Output the (X, Y) coordinate of the center of the cell containing the given text.  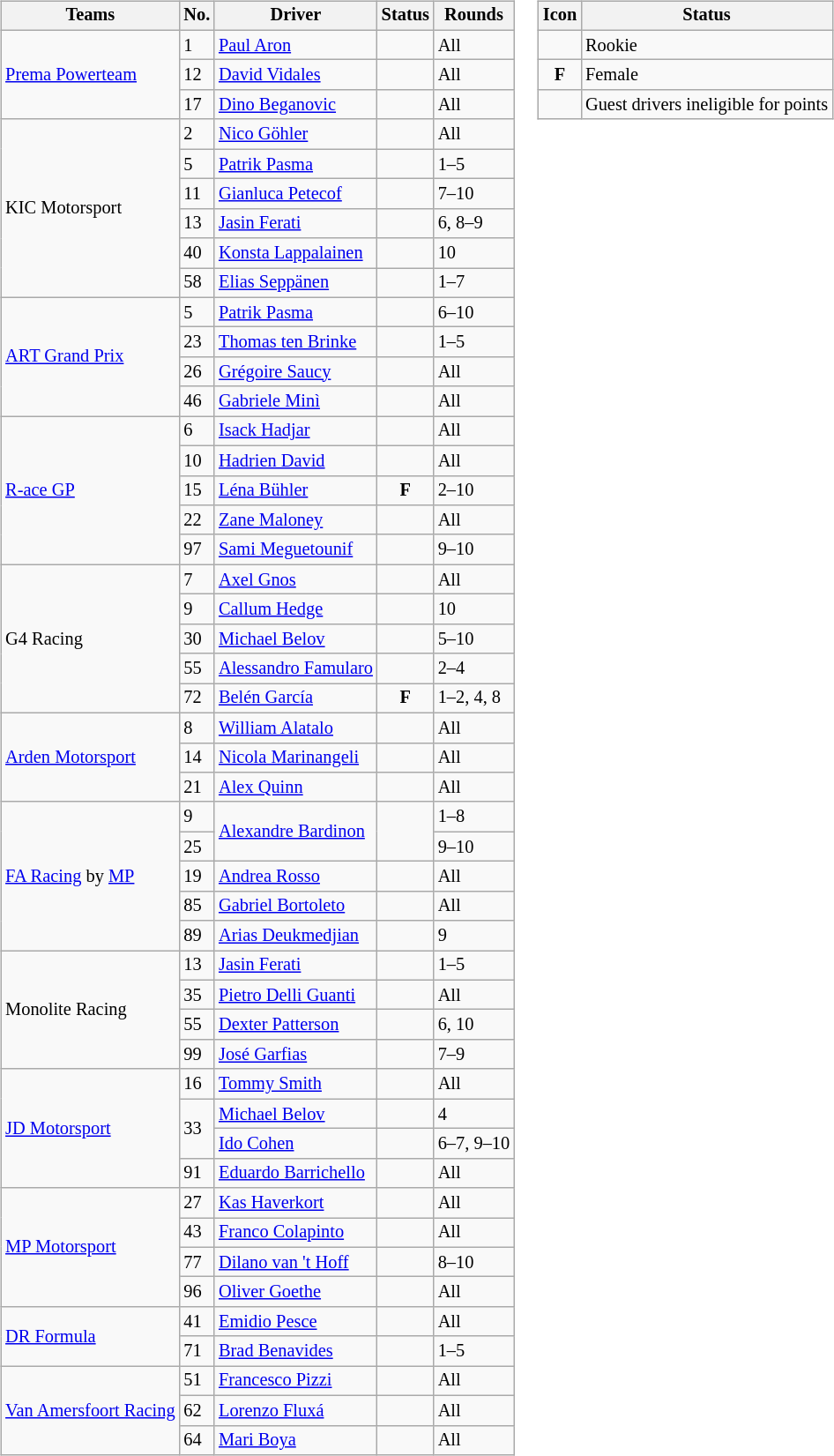
8 (197, 728)
58 (197, 283)
Belén García (296, 698)
62 (197, 1410)
64 (197, 1440)
7 (197, 579)
Léna Bühler (296, 490)
Icon (560, 16)
Female (707, 75)
Gianluca Petecof (296, 194)
21 (197, 788)
6, 10 (474, 1025)
46 (197, 401)
Elias Seppänen (296, 283)
Brad Benavides (296, 1351)
71 (197, 1351)
41 (197, 1322)
6–10 (474, 312)
Andrea Rosso (296, 877)
22 (197, 520)
43 (197, 1233)
Dexter Patterson (296, 1025)
26 (197, 372)
G4 Racing (90, 638)
Ido Cohen (296, 1144)
7–9 (474, 1055)
Tommy Smith (296, 1084)
KIC Motorsport (90, 208)
Lorenzo Fluxá (296, 1410)
8–10 (474, 1262)
1–7 (474, 283)
15 (197, 490)
David Vidales (296, 75)
Rookie (707, 45)
No. (197, 16)
14 (197, 758)
Alessandro Famularo (296, 668)
MP Motorsport (90, 1247)
Driver (296, 16)
2 (197, 134)
José Garfias (296, 1055)
51 (197, 1381)
Nicola Marinangeli (296, 758)
85 (197, 906)
72 (197, 698)
6–7, 9–10 (474, 1144)
Mari Boya (296, 1440)
Zane Maloney (296, 520)
91 (197, 1173)
97 (197, 549)
Eduardo Barrichello (296, 1173)
Teams (90, 16)
Grégoire Saucy (296, 372)
Gabriel Bortoleto (296, 906)
Nico Göhler (296, 134)
R-ace GP (90, 490)
Francesco Pizzi (296, 1381)
89 (197, 936)
Thomas ten Brinke (296, 342)
33 (197, 1129)
77 (197, 1262)
Callum Hedge (296, 609)
Sami Meguetounif (296, 549)
Arias Deukmedjian (296, 936)
Alex Quinn (296, 788)
30 (197, 638)
Monolite Racing (90, 1011)
25 (197, 847)
7–10 (474, 194)
Oliver Goethe (296, 1292)
Prema Powerteam (90, 74)
6, 8–9 (474, 223)
2–10 (474, 490)
FA Racing by MP (90, 876)
Arden Motorsport (90, 757)
Van Amersfoort Racing (90, 1411)
JD Motorsport (90, 1129)
40 (197, 253)
Dino Beganovic (296, 105)
ART Grand Prix (90, 356)
Rounds (474, 16)
6 (197, 431)
Paul Aron (296, 45)
16 (197, 1084)
Isack Hadjar (296, 431)
Konsta Lappalainen (296, 253)
Axel Gnos (296, 579)
1–2, 4, 8 (474, 698)
27 (197, 1203)
17 (197, 105)
Alexandre Bardinon (296, 831)
Franco Colapinto (296, 1233)
99 (197, 1055)
1 (197, 45)
Pietro Delli Guanti (296, 995)
Dilano van 't Hoff (296, 1262)
2–4 (474, 668)
11 (197, 194)
19 (197, 877)
William Alatalo (296, 728)
5–10 (474, 638)
Hadrien David (296, 460)
Kas Haverkort (296, 1203)
Gabriele Minì (296, 401)
DR Formula (90, 1337)
12 (197, 75)
23 (197, 342)
Guest drivers ineligible for points (707, 105)
1–8 (474, 817)
Emidio Pesce (296, 1322)
35 (197, 995)
96 (197, 1292)
4 (474, 1114)
